Extract the [x, y] coordinate from the center of the cell holding the provided text.  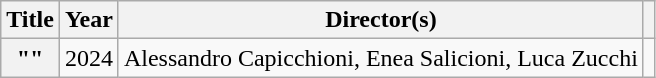
Alessandro Capicchioni, Enea Salicioni, Luca Zucchi [380, 58]
Title [30, 20]
Director(s) [380, 20]
Year [88, 20]
"" [30, 58]
2024 [88, 58]
